Output the [X, Y] coordinate of the center of the cell containing the given text.  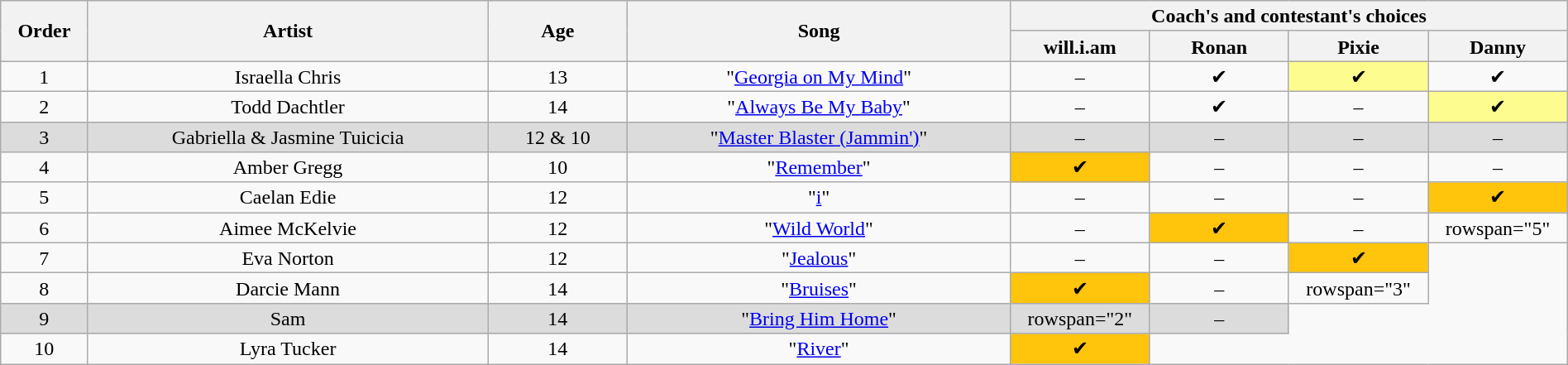
Age [557, 31]
13 [557, 76]
Order [45, 31]
9 [45, 318]
Ronan [1219, 46]
Danny [1499, 46]
Caelan Edie [288, 197]
Aimee McKelvie [288, 228]
5 [45, 197]
Sam [288, 318]
"River" [819, 349]
Darcie Mann [288, 288]
"Master Blaster (Jammin')" [819, 137]
"Jealous" [819, 258]
Israella Chris [288, 76]
rowspan="3" [1358, 288]
"Bruises" [819, 288]
rowspan="5" [1499, 228]
8 [45, 288]
Todd Dachtler [288, 106]
"Georgia on My Mind" [819, 76]
"Wild World" [819, 228]
2 [45, 106]
4 [45, 167]
3 [45, 137]
Artist [288, 31]
6 [45, 228]
Pixie [1358, 46]
rowspan="2" [1080, 318]
Lyra Tucker [288, 349]
"Always Be My Baby" [819, 106]
7 [45, 258]
Gabriella & Jasmine Tuicicia [288, 137]
1 [45, 76]
Coach's and contestant's choices [1289, 17]
"Bring Him Home" [819, 318]
Eva Norton [288, 258]
will.i.am [1080, 46]
"i" [819, 197]
Song [819, 31]
Amber Gregg [288, 167]
"Remember" [819, 167]
12 & 10 [557, 137]
